Return the (x, y) coordinate for the center point of the cell that contains the specified text.  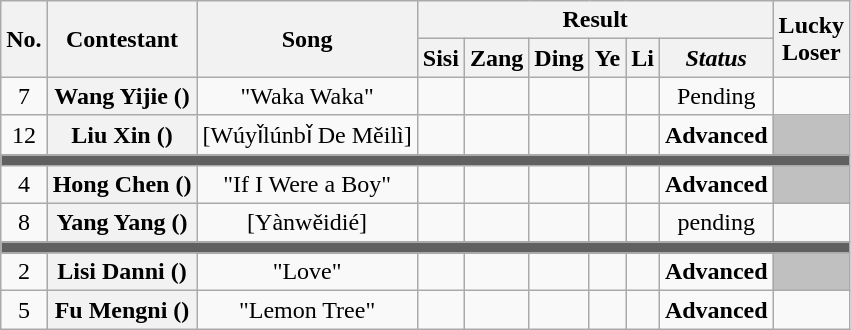
Result (595, 20)
No. (24, 39)
Sisi (440, 58)
8 (24, 223)
Pending (716, 96)
"If I Were a Boy" (307, 185)
4 (24, 185)
Song (307, 39)
Zang (496, 58)
"Love" (307, 272)
[Yànwěidié] (307, 223)
2 (24, 272)
pending (716, 223)
Hong Chen () (122, 185)
7 (24, 96)
Fu Mengni () (122, 310)
Liu Xin () (122, 135)
LuckyLoser (811, 39)
Yang Yang () (122, 223)
[Wúyǐlúnbǐ De Měilì] (307, 135)
Li (643, 58)
Ye (607, 58)
Ding (559, 58)
Wang Yijie () (122, 96)
"Waka Waka" (307, 96)
Contestant (122, 39)
Status (716, 58)
Lisi Danni () (122, 272)
12 (24, 135)
"Lemon Tree" (307, 310)
5 (24, 310)
